From the cell containing the given text, extract its center point as [x, y] coordinate. 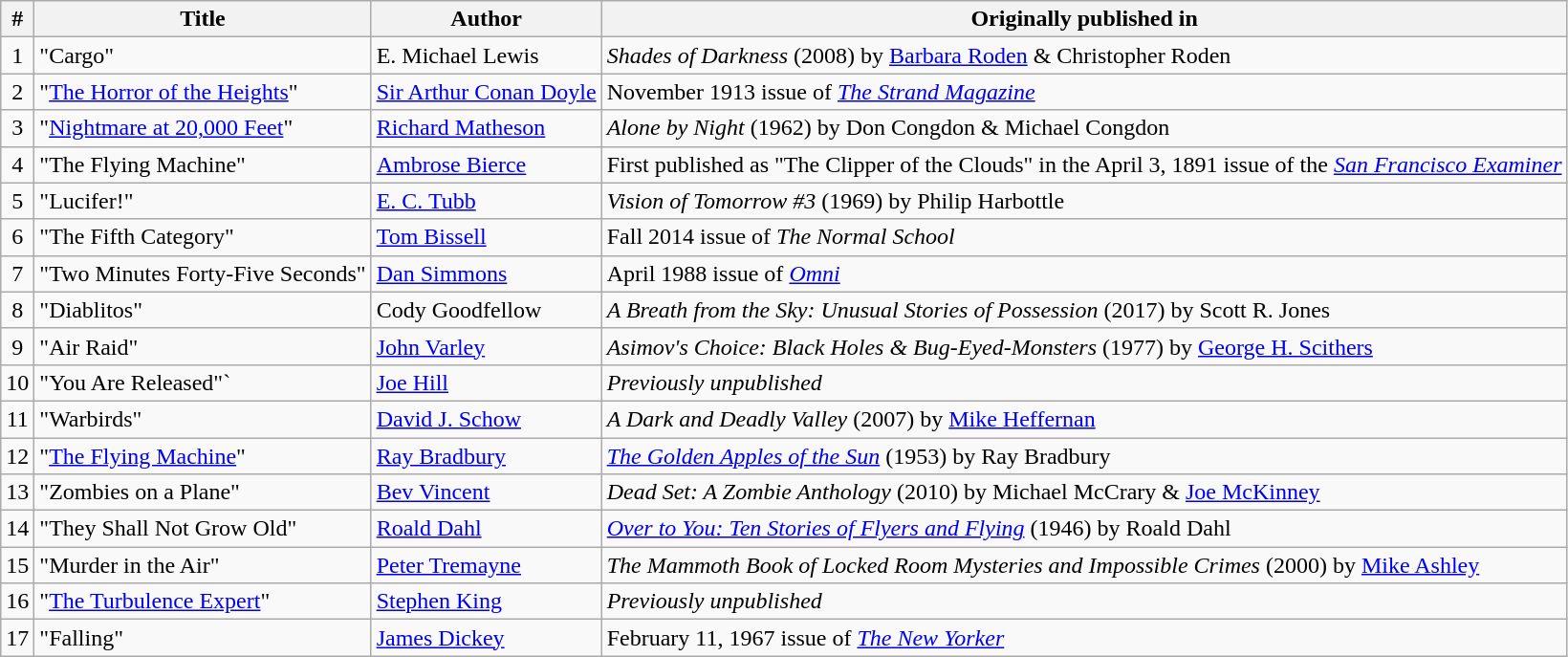
James Dickey [486, 638]
"The Turbulence Expert" [203, 602]
"Two Minutes Forty-Five Seconds" [203, 274]
"Warbirds" [203, 419]
"Falling" [203, 638]
Alone by Night (1962) by Don Congdon & Michael Congdon [1084, 128]
Ambrose Bierce [486, 164]
E. C. Tubb [486, 201]
Joe Hill [486, 383]
"Air Raid" [203, 346]
Roald Dahl [486, 529]
8 [17, 310]
1 [17, 55]
10 [17, 383]
E. Michael Lewis [486, 55]
16 [17, 602]
Dead Set: A Zombie Anthology (2010) by Michael McCrary & Joe McKinney [1084, 493]
First published as "The Clipper of the Clouds" in the April 3, 1891 issue of the San Francisco Examiner [1084, 164]
Peter Tremayne [486, 565]
David J. Schow [486, 419]
13 [17, 493]
The Golden Apples of the Sun (1953) by Ray Bradbury [1084, 456]
A Breath from the Sky: Unusual Stories of Possession (2017) by Scott R. Jones [1084, 310]
14 [17, 529]
"Zombies on a Plane" [203, 493]
April 1988 issue of Omni [1084, 274]
3 [17, 128]
11 [17, 419]
"Nightmare at 20,000 Feet" [203, 128]
Asimov's Choice: Black Holes & Bug-Eyed-Monsters (1977) by George H. Scithers [1084, 346]
Ray Bradbury [486, 456]
# [17, 19]
5 [17, 201]
Over to You: Ten Stories of Flyers and Flying (1946) by Roald Dahl [1084, 529]
6 [17, 237]
2 [17, 92]
Fall 2014 issue of The Normal School [1084, 237]
Shades of Darkness (2008) by Barbara Roden & Christopher Roden [1084, 55]
November 1913 issue of The Strand Magazine [1084, 92]
"They Shall Not Grow Old" [203, 529]
"The Horror of the Heights" [203, 92]
Sir Arthur Conan Doyle [486, 92]
17 [17, 638]
Originally published in [1084, 19]
9 [17, 346]
Vision of Tomorrow #3 (1969) by Philip Harbottle [1084, 201]
Tom Bissell [486, 237]
15 [17, 565]
7 [17, 274]
12 [17, 456]
Cody Goodfellow [486, 310]
John Varley [486, 346]
"Cargo" [203, 55]
Richard Matheson [486, 128]
"Lucifer!" [203, 201]
"You Are Released"` [203, 383]
"The Fifth Category" [203, 237]
4 [17, 164]
Bev Vincent [486, 493]
Title [203, 19]
"Murder in the Air" [203, 565]
February 11, 1967 issue of The New Yorker [1084, 638]
A Dark and Deadly Valley (2007) by Mike Heffernan [1084, 419]
Dan Simmons [486, 274]
Author [486, 19]
The Mammoth Book of Locked Room Mysteries and Impossible Crimes (2000) by Mike Ashley [1084, 565]
"Diablitos" [203, 310]
Stephen King [486, 602]
